Pinpoint the cell where the given text exists, returning its (x, y) midpoint coordinate. 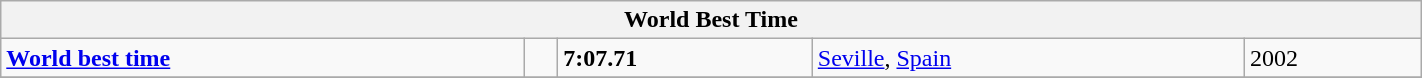
7:07.71 (686, 58)
2002 (1332, 58)
Seville, Spain (1028, 58)
World Best Time (711, 20)
World best time (263, 58)
